Scan for the cell matching the given text and deliver its [x, y] coordinate at center. 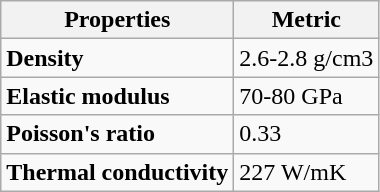
Density [118, 58]
Thermal conductivity [118, 172]
Elastic modulus [118, 96]
0.33 [306, 134]
227 W/mK [306, 172]
Properties [118, 20]
70-80 GPa [306, 96]
2.6-2.8 g/cm3 [306, 58]
Metric [306, 20]
Poisson's ratio [118, 134]
